From the cell containing the given text, extract its center point as [x, y] coordinate. 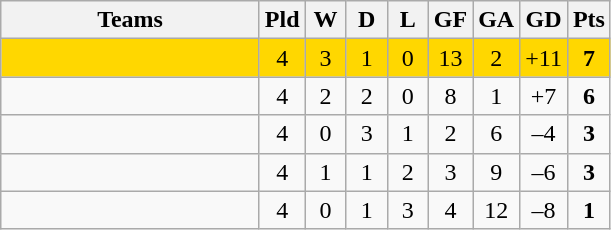
+7 [544, 96]
Pts [588, 20]
Teams [130, 20]
Pld [282, 20]
8 [450, 96]
+11 [544, 58]
L [408, 20]
–8 [544, 210]
GF [450, 20]
9 [496, 172]
W [326, 20]
13 [450, 58]
–4 [544, 134]
GA [496, 20]
D [366, 20]
GD [544, 20]
7 [588, 58]
–6 [544, 172]
12 [496, 210]
